Pinpoint the cell where the given text exists, returning its (x, y) midpoint coordinate. 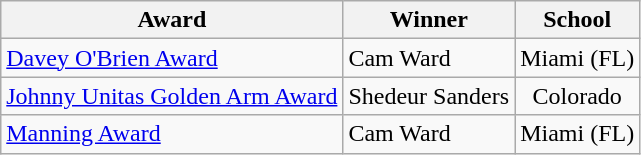
Winner (429, 20)
Davey O'Brien Award (172, 58)
Award (172, 20)
Colorado (578, 96)
Manning Award (172, 134)
Shedeur Sanders (429, 96)
Johnny Unitas Golden Arm Award (172, 96)
School (578, 20)
